Detect which cell encompasses the target text, then output its (x, y) center coordinate. 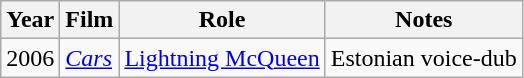
Notes (424, 20)
Year (30, 20)
Lightning McQueen (222, 58)
Estonian voice-dub (424, 58)
Cars (90, 58)
2006 (30, 58)
Film (90, 20)
Role (222, 20)
